Determine the [x, y] coordinate at the center of the cell enclosing the given text.  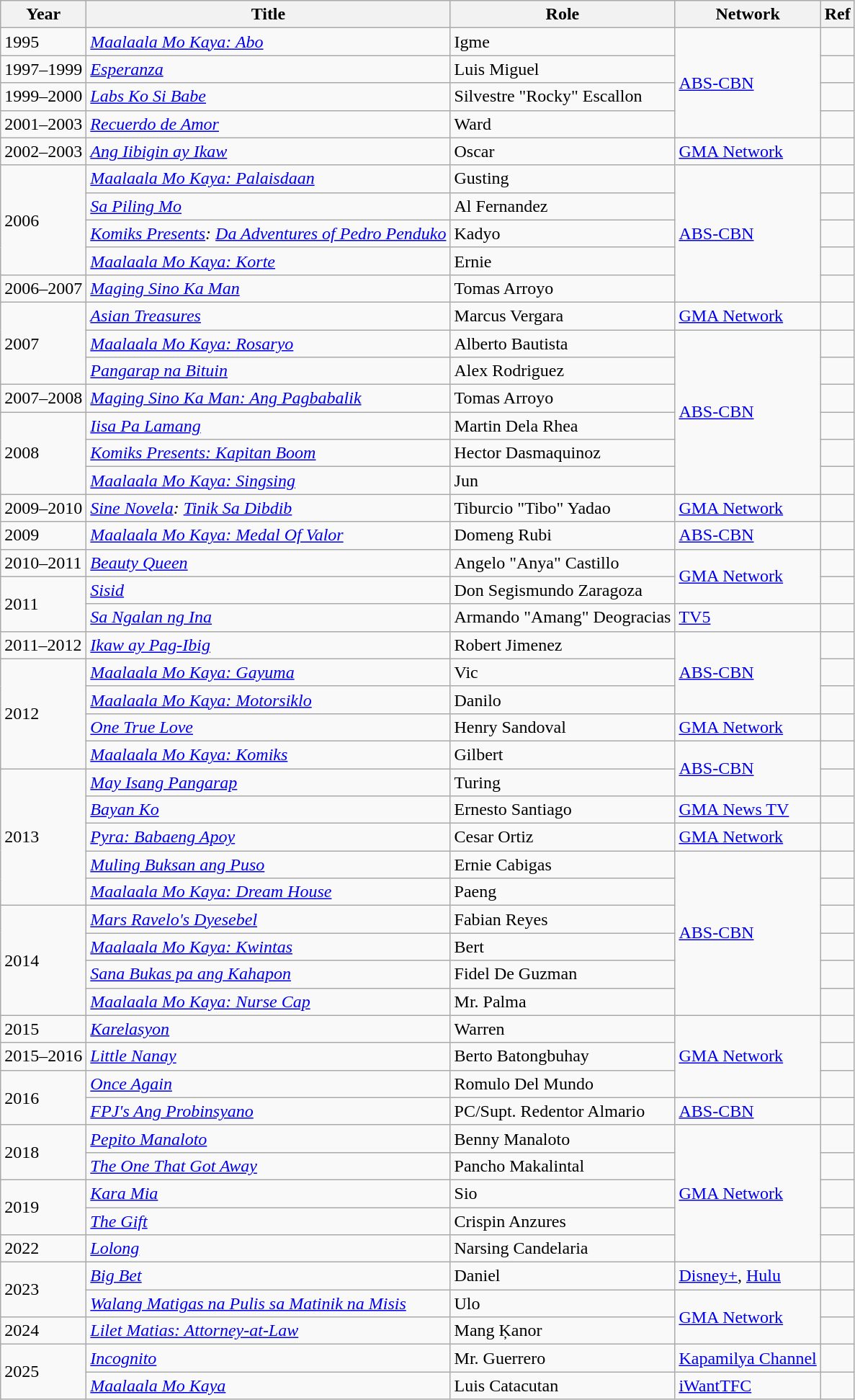
Vic [563, 672]
2006–2007 [43, 288]
Crispin Anzures [563, 1221]
1997–1999 [43, 69]
Sio [563, 1193]
Walang Matigas na Pulis sa Matinik na Misis [268, 1303]
Maalaala Mo Kaya: Motorsiklo [268, 700]
1995 [43, 42]
Ulo [563, 1303]
Silvestre "Rocky" Escallon [563, 97]
Tiburcio "Tibo" Yadao [563, 508]
Maalaala Mo Kaya: Singsing [268, 481]
2007 [43, 343]
Don Segismundo Zaragoza [563, 590]
Ikaw ay Pag-Ibig [268, 645]
Warren [563, 1029]
Danilo [563, 700]
1999–2000 [43, 97]
Bayan Ko [268, 810]
Maalaala Mo Kaya: Medal Of Valor [268, 535]
Komiks Presents: Da Adventures of Pedro Penduko [268, 233]
2002–2003 [43, 151]
Daniel [563, 1276]
Mr. Guerrero [563, 1358]
Title [268, 14]
2007–2008 [43, 398]
Igme [563, 42]
Mars Ravelo's Dyesebel [268, 919]
Hector Dasmaquinoz [563, 453]
Year [43, 14]
2016 [43, 1097]
Sine Novela: Tinik Sa Dibdib [268, 508]
2024 [43, 1331]
Kara Mia [268, 1193]
2014 [43, 960]
2025 [43, 1372]
Narsing Candelaria [563, 1249]
Labs Ko Si Babe [268, 97]
2012 [43, 713]
Maalaala Mo Kaya: Komiks [268, 754]
Beauty Queen [268, 563]
May Isang Pangarap [268, 782]
Ernesto Santiago [563, 810]
Maalaala Mo Kaya: Abo [268, 42]
2018 [43, 1152]
Komiks Presents: Kapitan Boom [268, 453]
2013 [43, 837]
Berto Batongbuhay [563, 1056]
2009–2010 [43, 508]
One True Love [268, 727]
2015 [43, 1029]
Fabian Reyes [563, 919]
Turing [563, 782]
Marcus Vergara [563, 316]
Fidel De Guzman [563, 974]
Ernie [563, 261]
Esperanza [268, 69]
Romulo Del Mundo [563, 1084]
Al Fernandez [563, 206]
FPJ's Ang Probinsyano [268, 1111]
Maging Sino Ka Man: Ang Pagbabalik [268, 398]
Mr. Palma [563, 1002]
Recuerdo de Amor [268, 124]
Muling Buksan ang Puso [268, 865]
Maalaala Mo Kaya: Rosaryo [268, 344]
Kadyo [563, 233]
Henry Sandoval [563, 727]
The One That Got Away [268, 1166]
2015–2016 [43, 1056]
Maging Sino Ka Man [268, 288]
Pepito Manaloto [268, 1138]
Lilet Matias: Attorney-at-Law [268, 1331]
Maalaala Mo Kaya: Gayuma [268, 672]
Benny Manaloto [563, 1138]
GMA News TV [748, 810]
Iisa Pa Lamang [268, 426]
Armando "Amang" Deogracias [563, 617]
Karelasyon [268, 1029]
Lolong [268, 1249]
Paeng [563, 892]
Bert [563, 947]
2009 [43, 535]
2010–2011 [43, 563]
Robert Jimenez [563, 645]
Oscar [563, 151]
Sa Ngalan ng Ina [268, 617]
Maalaala Mo Kaya: Palaisdaan [268, 179]
Once Again [268, 1084]
Jun [563, 481]
2019 [43, 1207]
Angelo "Anya" Castillo [563, 563]
Ward [563, 124]
Domeng Rubi [563, 535]
Ang Iibigin ay Ikaw [268, 151]
Cesar Ortiz [563, 837]
Sana Bukas pa ang Kahapon [268, 974]
2022 [43, 1249]
Gilbert [563, 754]
Ernie Cabigas [563, 865]
Luis Catacutan [563, 1386]
Network [748, 14]
2006 [43, 220]
PC/Supt. Redentor Almario [563, 1111]
Maalaala Mo Kaya: Korte [268, 261]
Maalaala Mo Kaya: Nurse Cap [268, 1002]
2023 [43, 1290]
Gusting [563, 179]
Pangarap na Bituin [268, 371]
Incognito [268, 1358]
2008 [43, 453]
Little Nanay [268, 1056]
Ref [837, 14]
Maalaala Mo Kaya: Kwintas [268, 947]
Martin Dela Rhea [563, 426]
Luis Miguel [563, 69]
2011 [43, 604]
Maalaala Mo Kaya: Dream House [268, 892]
Sa Piling Mo [268, 206]
Sisid [268, 590]
Big Bet [268, 1276]
TV5 [748, 617]
Mang Ķanor [563, 1331]
The Gift [268, 1221]
iWantTFC [748, 1386]
Alberto Bautista [563, 344]
Kapamilya Channel [748, 1358]
2001–2003 [43, 124]
Alex Rodriguez [563, 371]
Pancho Makalintal [563, 1166]
Maalaala Mo Kaya [268, 1386]
Asian Treasures [268, 316]
Pyra: Babaeng Apoy [268, 837]
Role [563, 14]
2011–2012 [43, 645]
Disney+, Hulu [748, 1276]
